Detect which cell encompasses the target text, then output its (X, Y) center coordinate. 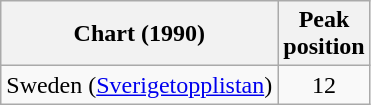
12 (324, 85)
Peakposition (324, 34)
Sweden (Sverigetopplistan) (140, 85)
Chart (1990) (140, 34)
